Capture the cell that displays the provided text and extract its [X, Y] central coordinate. 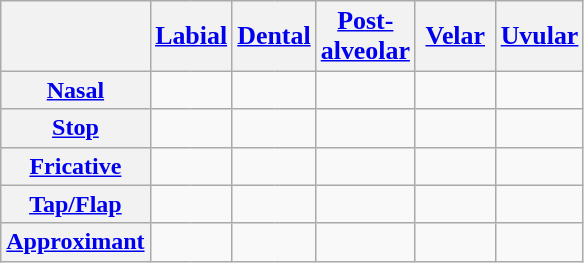
Stop [76, 128]
Nasal [76, 90]
Fricative [76, 166]
Post-alveolar [366, 36]
Dental [274, 36]
Velar [456, 36]
Labial [191, 36]
Tap/Flap [76, 204]
Approximant [76, 242]
Uvular [540, 36]
